Return the (X, Y) coordinate for the center point of the cell that contains the specified text.  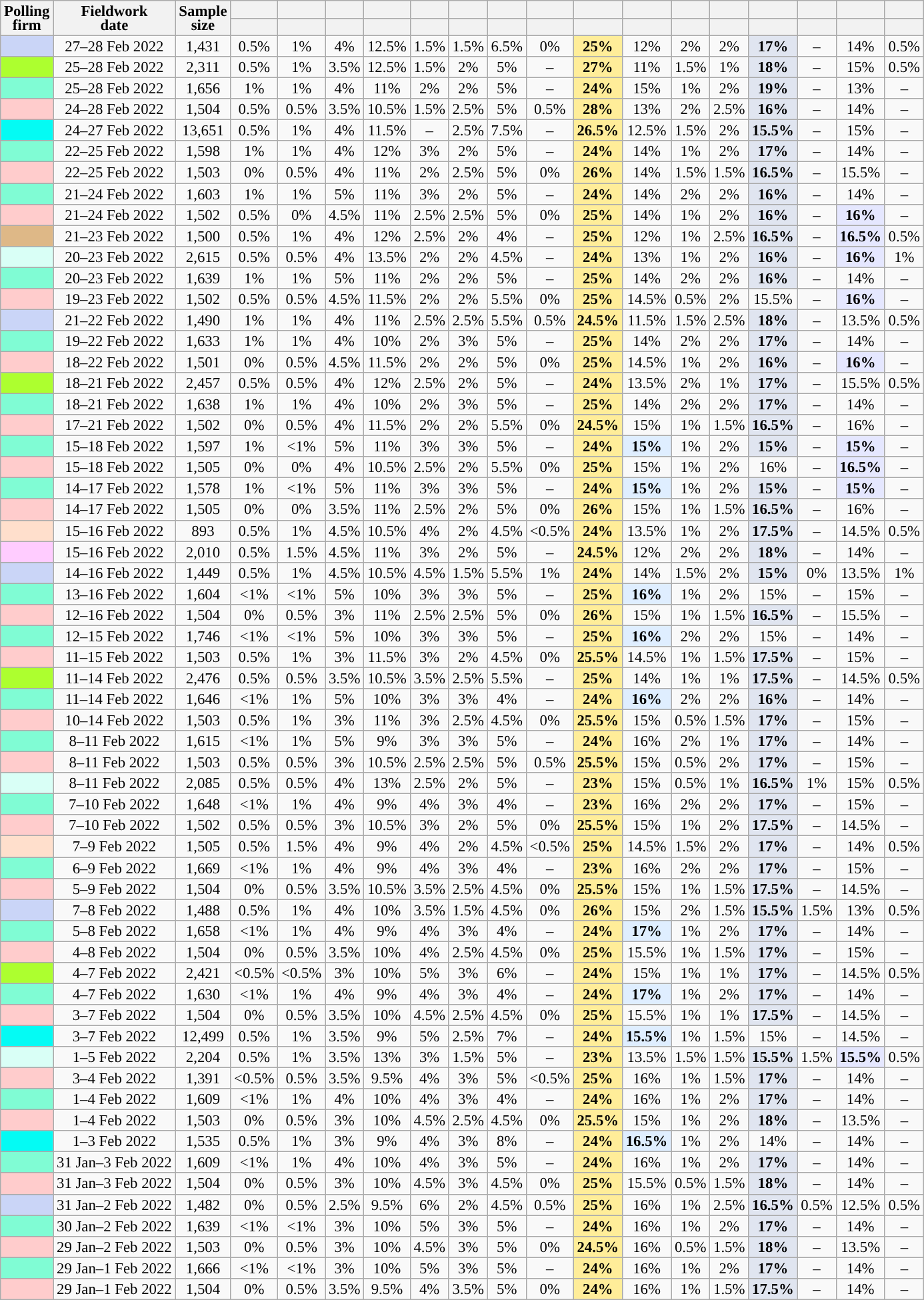
1,658 (203, 931)
10–14 Feb 2022 (115, 721)
1,500 (203, 236)
27–28 Feb 2022 (115, 47)
1,648 (203, 805)
6–9 Feb 2022 (115, 868)
3–4 Feb 2022 (115, 1079)
11–15 Feb 2022 (115, 657)
28% (597, 109)
29 Jan–2 Feb 2022 (115, 1247)
7–9 Feb 2022 (115, 847)
12,499 (203, 1036)
2,421 (203, 973)
5–8 Feb 2022 (115, 931)
2,457 (203, 383)
2,476 (203, 678)
1,578 (203, 489)
27% (597, 67)
14–16 Feb 2022 (115, 573)
21–23 Feb 2022 (115, 236)
12–15 Feb 2022 (115, 636)
1,630 (203, 994)
30 Jan–2 Feb 2022 (115, 1226)
19–22 Feb 2022 (115, 341)
1,638 (203, 405)
19–23 Feb 2022 (115, 299)
1,501 (203, 362)
2,615 (203, 257)
13,651 (203, 131)
7.5% (507, 131)
2,085 (203, 783)
1,490 (203, 320)
4–8 Feb 2022 (115, 952)
1,482 (203, 1205)
7% (507, 1036)
1,603 (203, 194)
1,646 (203, 699)
1,597 (203, 447)
Samplesize (203, 19)
2,311 (203, 67)
13–16 Feb 2022 (115, 594)
1,449 (203, 573)
17–21 Feb 2022 (115, 425)
1–5 Feb 2022 (115, 1057)
1,746 (203, 636)
Fieldworkdate (115, 19)
2,010 (203, 552)
1,535 (203, 1141)
1,633 (203, 341)
1–3 Feb 2022 (115, 1141)
6.5% (507, 47)
7–8 Feb 2022 (115, 910)
24–28 Feb 2022 (115, 109)
1,488 (203, 910)
12–16 Feb 2022 (115, 615)
8% (507, 1141)
31 Jan–2 Feb 2022 (115, 1205)
19% (773, 89)
21–22 Feb 2022 (115, 320)
5–9 Feb 2022 (115, 889)
1,666 (203, 1268)
1,391 (203, 1079)
893 (203, 531)
1,598 (203, 152)
18–22 Feb 2022 (115, 362)
1,615 (203, 741)
24–27 Feb 2022 (115, 131)
1,656 (203, 89)
2,204 (203, 1057)
1,669 (203, 868)
1,431 (203, 47)
26.5% (597, 131)
1,604 (203, 594)
Pollingfirm (27, 19)
